Detect which cell encompasses the target text, then output its (X, Y) center coordinate. 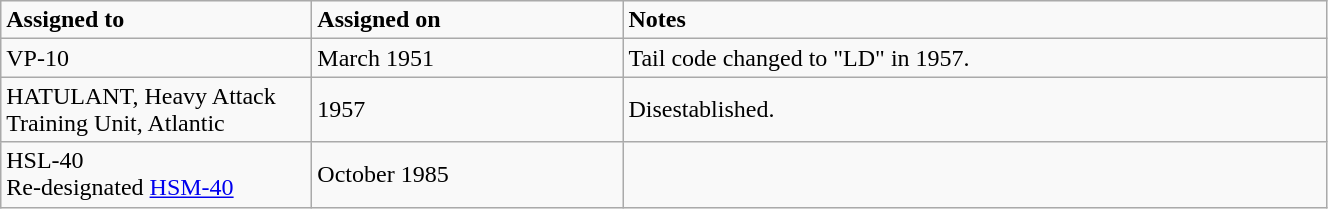
October 1985 (468, 174)
1957 (468, 110)
HATULANT, Heavy Attack Training Unit, Atlantic (156, 110)
Disestablished. (975, 110)
Assigned to (156, 20)
VP-10 (156, 58)
Tail code changed to "LD" in 1957. (975, 58)
HSL-40Re-designated HSM-40 (156, 174)
March 1951 (468, 58)
Notes (975, 20)
Assigned on (468, 20)
